Return [x, y] of the center of cell containing provided text 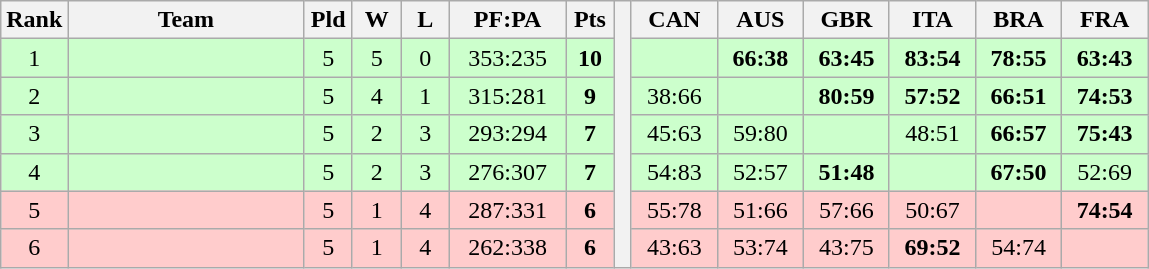
52:69 [1105, 172]
43:63 [674, 248]
59:80 [760, 134]
48:51 [932, 134]
51:66 [760, 210]
Pld [328, 20]
276:307 [508, 172]
FRA [1105, 20]
78:55 [1019, 58]
43:75 [846, 248]
262:338 [508, 248]
45:63 [674, 134]
57:52 [932, 96]
63:45 [846, 58]
55:78 [674, 210]
66:51 [1019, 96]
57:66 [846, 210]
GBR [846, 20]
BRA [1019, 20]
54:83 [674, 172]
51:48 [846, 172]
PF:PA [508, 20]
63:43 [1105, 58]
AUS [760, 20]
80:59 [846, 96]
353:235 [508, 58]
75:43 [1105, 134]
69:52 [932, 248]
ITA [932, 20]
293:294 [508, 134]
Team [186, 20]
315:281 [508, 96]
Pts [590, 20]
66:57 [1019, 134]
66:38 [760, 58]
50:67 [932, 210]
74:53 [1105, 96]
L [426, 20]
CAN [674, 20]
67:50 [1019, 172]
0 [426, 58]
38:66 [674, 96]
52:57 [760, 172]
83:54 [932, 58]
287:331 [508, 210]
Rank [34, 20]
W [376, 20]
9 [590, 96]
10 [590, 58]
53:74 [760, 248]
74:54 [1105, 210]
54:74 [1019, 248]
